Output the [x, y] coordinate of the center of the cell containing the given text.  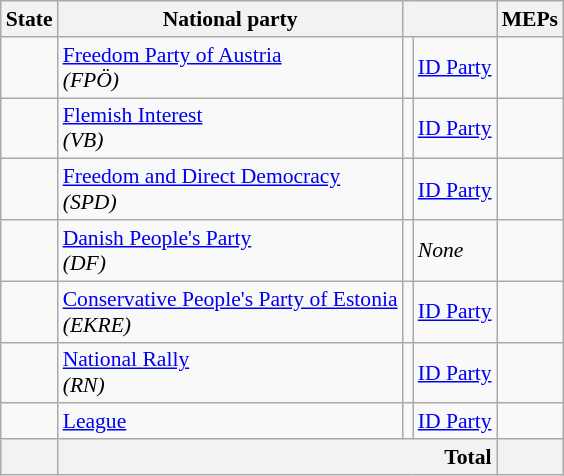
Total [278, 457]
National party [230, 19]
None [455, 250]
Freedom and Direct Democracy (SPD) [230, 190]
National Rally (RN) [230, 372]
Danish People's Party (DF) [230, 250]
Freedom Party of Austria (FPÖ) [230, 68]
League [230, 422]
Flemish Interest (VB) [230, 128]
MEPs [530, 19]
Conservative People's Party of Estonia (EKRE) [230, 312]
State [30, 19]
